Provide the [X, Y] coordinate of the cell's center where the given text is located.  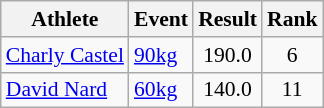
Charly Castel [65, 55]
David Nard [65, 90]
Rank [292, 19]
Athlete [65, 19]
190.0 [228, 55]
6 [292, 55]
90kg [161, 55]
Event [161, 19]
Result [228, 19]
11 [292, 90]
60kg [161, 90]
140.0 [228, 90]
